From the cell containing the given text, extract its center point as (x, y) coordinate. 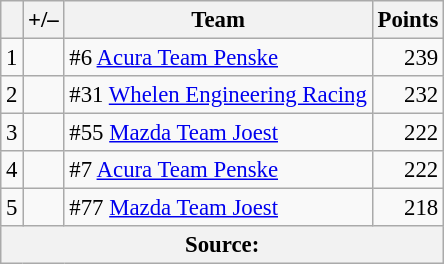
5 (12, 208)
#7 Acura Team Penske (218, 170)
1 (12, 58)
Points (408, 20)
Team (218, 20)
3 (12, 133)
#55 Mazda Team Joest (218, 133)
#31 Whelen Engineering Racing (218, 95)
4 (12, 170)
2 (12, 95)
#6 Acura Team Penske (218, 58)
239 (408, 58)
Source: (222, 245)
+/– (44, 20)
232 (408, 95)
#77 Mazda Team Joest (218, 208)
218 (408, 208)
